Scan for the cell matching the given text and deliver its [x, y] coordinate at center. 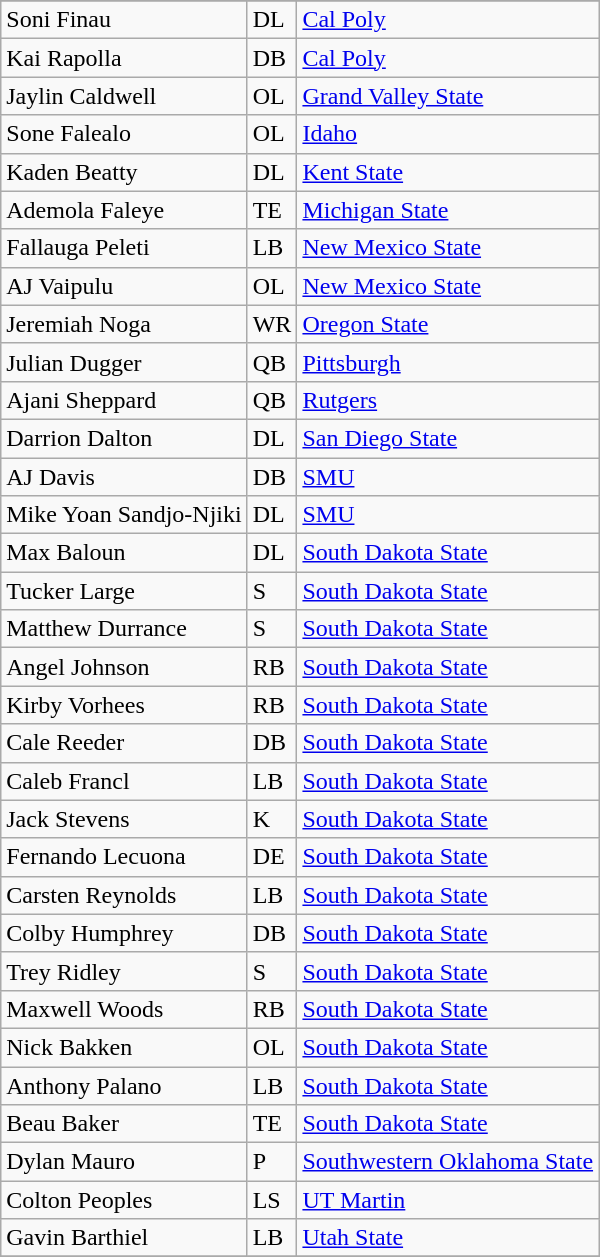
Maxwell Woods [124, 1009]
Gavin Barthiel [124, 1238]
Jack Stevens [124, 819]
Southwestern Oklahoma State [448, 1162]
UT Martin [448, 1200]
Nick Bakken [124, 1047]
Kaden Beatty [124, 172]
Sone Falealo [124, 134]
Oregon State [448, 324]
Soni Finau [124, 20]
Beau Baker [124, 1124]
Trey Ridley [124, 971]
Fallauga Peleti [124, 248]
Rutgers [448, 400]
Tucker Large [124, 591]
Kai Rapolla [124, 58]
AJ Davis [124, 477]
Michigan State [448, 210]
Colton Peoples [124, 1200]
WR [272, 324]
Utah State [448, 1238]
Angel Johnson [124, 667]
LS [272, 1200]
Matthew Durrance [124, 629]
AJ Vaipulu [124, 286]
Ajani Sheppard [124, 400]
Julian Dugger [124, 362]
Colby Humphrey [124, 933]
Jaylin Caldwell [124, 96]
Pittsburgh [448, 362]
Jeremiah Noga [124, 324]
Cale Reeder [124, 743]
Carsten Reynolds [124, 895]
San Diego State [448, 438]
Fernando Lecuona [124, 857]
Grand Valley State [448, 96]
Kirby Vorhees [124, 705]
DE [272, 857]
Darrion Dalton [124, 438]
Mike Yoan Sandjo-Njiki [124, 515]
Anthony Palano [124, 1085]
Dylan Mauro [124, 1162]
Ademola Faleye [124, 210]
Idaho [448, 134]
Max Baloun [124, 553]
K [272, 819]
P [272, 1162]
Kent State [448, 172]
Caleb Francl [124, 781]
